Locate the cell with the specified text and output its (X, Y) center coordinate. 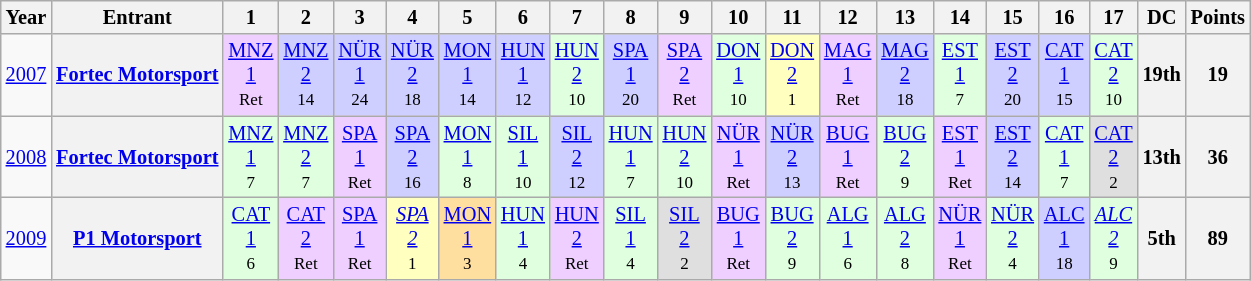
2 (306, 17)
2007 (26, 75)
NÜR218 (412, 75)
MON114 (468, 75)
16 (1064, 17)
SPA120 (631, 75)
DON110 (738, 75)
DON21 (792, 75)
3 (360, 17)
P1 Motorsport (137, 238)
SPA216 (412, 157)
EST17 (960, 75)
MNZ17 (250, 157)
Year (26, 17)
10 (738, 17)
HUN17 (631, 157)
MNZ27 (306, 157)
12 (848, 17)
ALG16 (848, 238)
EST220 (1012, 75)
13th (1162, 157)
17 (1113, 17)
Points (1218, 17)
NÜR124 (360, 75)
ALC118 (1064, 238)
MAG1Ret (848, 75)
SIL22 (684, 238)
HUN112 (523, 75)
4 (412, 17)
SIL14 (631, 238)
36 (1218, 157)
MNZ1Ret (250, 75)
SIL212 (577, 157)
CAT22 (1113, 157)
6 (523, 17)
MNZ214 (306, 75)
15 (1012, 17)
89 (1218, 238)
2008 (26, 157)
SPA21 (412, 238)
SPA2Ret (684, 75)
ALG28 (904, 238)
DC (1162, 17)
HUN2Ret (577, 238)
EST214 (1012, 157)
HUN14 (523, 238)
7 (577, 17)
MON18 (468, 157)
EST1Ret (960, 157)
19th (1162, 75)
NÜR24 (1012, 238)
1 (250, 17)
NÜR213 (792, 157)
9 (684, 17)
Entrant (137, 17)
CAT210 (1113, 75)
8 (631, 17)
ALC29 (1113, 238)
MAG218 (904, 75)
5 (468, 17)
5th (1162, 238)
2009 (26, 238)
19 (1218, 75)
14 (960, 17)
MON13 (468, 238)
CAT2Ret (306, 238)
SIL110 (523, 157)
CAT17 (1064, 157)
CAT115 (1064, 75)
CAT16 (250, 238)
11 (792, 17)
13 (904, 17)
